Capture the cell that displays the provided text and extract its [x, y] central coordinate. 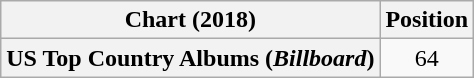
US Top Country Albums (Billboard) [190, 58]
64 [427, 58]
Chart (2018) [190, 20]
Position [427, 20]
